Determine the (X, Y) coordinate at the center of the cell enclosing the given text.  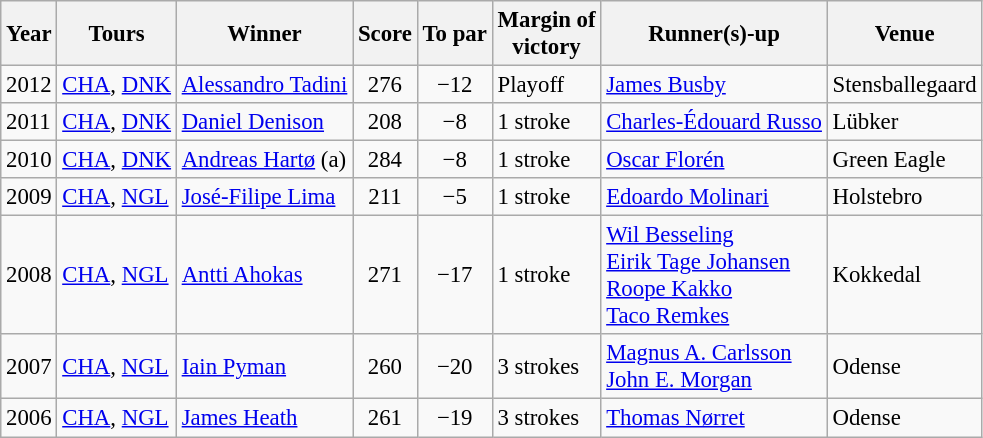
2011 (29, 122)
Charles-Édouard Russo (714, 122)
−19 (454, 418)
271 (386, 276)
James Busby (714, 85)
208 (386, 122)
Holstebro (904, 197)
Oscar Florén (714, 160)
Antti Ahokas (264, 276)
Playoff (546, 85)
2007 (29, 366)
2008 (29, 276)
2012 (29, 85)
Runner(s)-up (714, 34)
260 (386, 366)
276 (386, 85)
Winner (264, 34)
Kokkedal (904, 276)
Tours (116, 34)
Wil Besseling Eirik Tage Johansen Roope Kakko Taco Remkes (714, 276)
Iain Pyman (264, 366)
Thomas Nørret (714, 418)
Edoardo Molinari (714, 197)
2006 (29, 418)
Daniel Denison (264, 122)
2010 (29, 160)
Score (386, 34)
−17 (454, 276)
−20 (454, 366)
−12 (454, 85)
Andreas Hartø (a) (264, 160)
Stensballegaard (904, 85)
Venue (904, 34)
261 (386, 418)
James Heath (264, 418)
Year (29, 34)
Margin ofvictory (546, 34)
−5 (454, 197)
To par (454, 34)
2009 (29, 197)
Magnus A. Carlsson John E. Morgan (714, 366)
Lübker (904, 122)
211 (386, 197)
Alessandro Tadini (264, 85)
José-Filipe Lima (264, 197)
284 (386, 160)
Green Eagle (904, 160)
